Locate the cell with the specified text and output its [x, y] center coordinate. 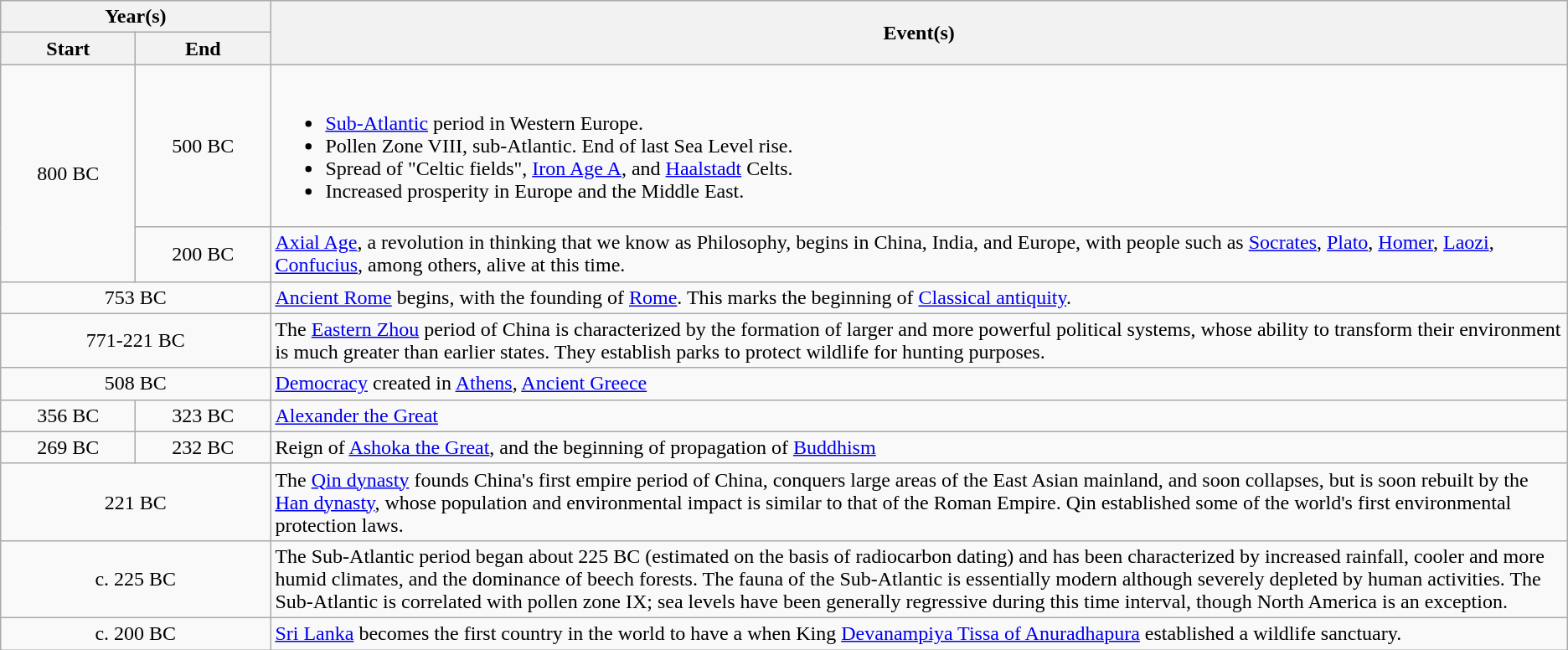
Democracy created in Athens, Ancient Greece [919, 384]
200 BC [203, 255]
Ancient Rome begins, with the founding of Rome. This marks the beginning of Classical antiquity. [919, 297]
269 BC [69, 447]
Event(s) [919, 33]
323 BC [203, 415]
771-221 BC [136, 340]
232 BC [203, 447]
End [203, 49]
c. 200 BC [136, 633]
Year(s) [136, 17]
Sri Lanka becomes the first country in the world to have a when King Devanampiya Tissa of Anuradhapura established a wildlife sanctuary. [919, 633]
356 BC [69, 415]
c. 225 BC [136, 579]
800 BC [69, 173]
753 BC [136, 297]
221 BC [136, 502]
500 BC [203, 146]
508 BC [136, 384]
Alexander the Great [919, 415]
Start [69, 49]
Reign of Ashoka the Great, and the beginning of propagation of Buddhism [919, 447]
